Find where the given text appears and provide that cell's center as (x, y) coordinate. 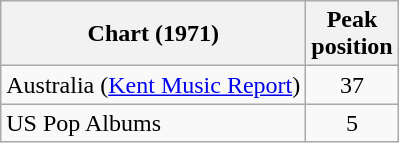
Australia (Kent Music Report) (154, 85)
US Pop Albums (154, 123)
Peakposition (352, 34)
37 (352, 85)
5 (352, 123)
Chart (1971) (154, 34)
